Extract the [X, Y] coordinate from the center of the cell holding the provided text.  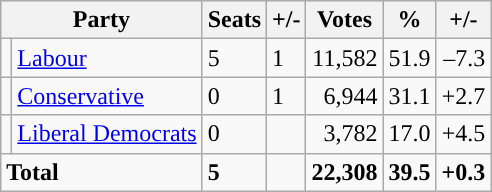
22,308 [344, 172]
% [410, 20]
Votes [344, 20]
+0.3 [464, 172]
31.1 [410, 96]
+4.5 [464, 134]
+2.7 [464, 96]
–7.3 [464, 58]
Seats [234, 20]
Conservative [107, 96]
51.9 [410, 58]
39.5 [410, 172]
3,782 [344, 134]
Total [102, 172]
6,944 [344, 96]
Labour [107, 58]
Party [102, 20]
17.0 [410, 134]
Liberal Democrats [107, 134]
11,582 [344, 58]
